For the text-containing cell, return its midpoint in (X, Y) coordinate format. 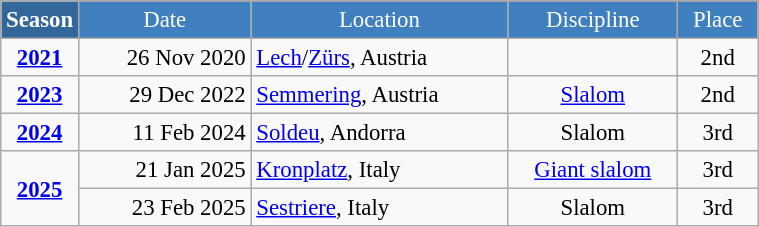
21 Jan 2025 (164, 170)
11 Feb 2024 (164, 133)
2021 (40, 58)
Sestriere, Italy (380, 208)
Date (164, 20)
Giant slalom (593, 170)
Semmering, Austria (380, 95)
Kronplatz, Italy (380, 170)
Place (718, 20)
Season (40, 20)
23 Feb 2025 (164, 208)
2023 (40, 95)
Location (380, 20)
Discipline (593, 20)
29 Dec 2022 (164, 95)
26 Nov 2020 (164, 58)
2025 (40, 188)
Lech/Zürs, Austria (380, 58)
Soldeu, Andorra (380, 133)
2024 (40, 133)
